Capture the cell that displays the provided text and extract its [X, Y] central coordinate. 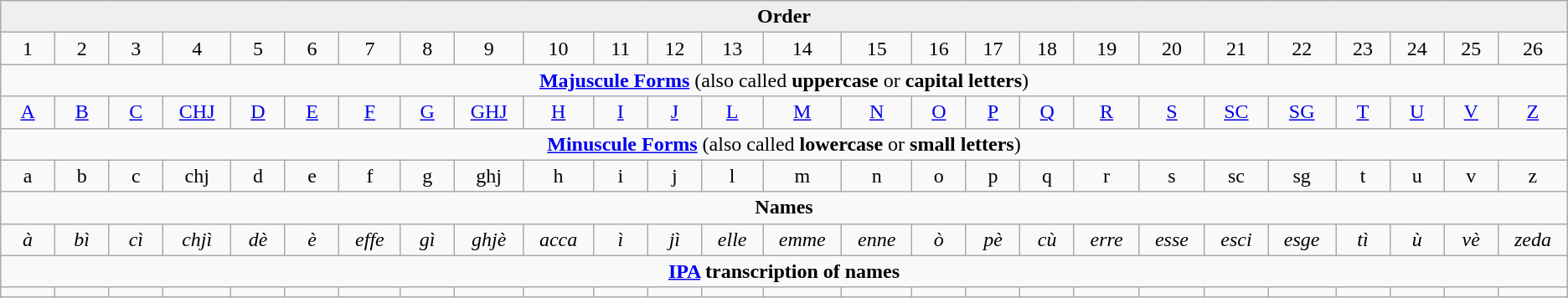
14 [802, 49]
sc [1236, 176]
u [1417, 176]
IPA transcription of names [784, 271]
bì [82, 239]
n [877, 176]
erre [1106, 239]
f [370, 176]
19 [1106, 49]
O [940, 112]
G [427, 112]
esge [1302, 239]
3 [136, 49]
v [1471, 176]
GHJ [489, 112]
U [1417, 112]
è [312, 239]
ù [1417, 239]
Minuscule Forms (also called lowercase or small letters) [784, 144]
a [28, 176]
l [732, 176]
L [732, 112]
26 [1533, 49]
CHJ [198, 112]
jì [675, 239]
J [675, 112]
P [993, 112]
r [1106, 176]
C [136, 112]
Majuscule Forms (also called uppercase or capital letters) [784, 80]
5 [258, 49]
c [136, 176]
e [312, 176]
esci [1236, 239]
Order [784, 17]
1 [28, 49]
8 [427, 49]
z [1533, 176]
6 [312, 49]
I [620, 112]
21 [1236, 49]
p [993, 176]
chj [198, 176]
acca [559, 239]
à [28, 239]
D [258, 112]
zeda [1533, 239]
t [1364, 176]
15 [877, 49]
chjì [198, 239]
SC [1236, 112]
Q [1047, 112]
F [370, 112]
ghjè [489, 239]
dè [258, 239]
18 [1047, 49]
M [802, 112]
N [877, 112]
24 [1417, 49]
o [940, 176]
j [675, 176]
12 [675, 49]
17 [993, 49]
4 [198, 49]
9 [489, 49]
7 [370, 49]
16 [940, 49]
pè [993, 239]
10 [559, 49]
vè [1471, 239]
tì [1364, 239]
R [1106, 112]
SG [1302, 112]
11 [620, 49]
cì [136, 239]
22 [1302, 49]
T [1364, 112]
enne [877, 239]
H [559, 112]
B [82, 112]
cù [1047, 239]
ò [940, 239]
g [427, 176]
V [1471, 112]
h [559, 176]
ì [620, 239]
20 [1172, 49]
S [1172, 112]
esse [1172, 239]
q [1047, 176]
A [28, 112]
s [1172, 176]
gì [427, 239]
13 [732, 49]
25 [1471, 49]
emme [802, 239]
elle [732, 239]
m [802, 176]
23 [1364, 49]
effe [370, 239]
b [82, 176]
d [258, 176]
Names [784, 208]
i [620, 176]
2 [82, 49]
sg [1302, 176]
E [312, 112]
Z [1533, 112]
ghj [489, 176]
